For the text-containing cell, return its midpoint in [x, y] coordinate format. 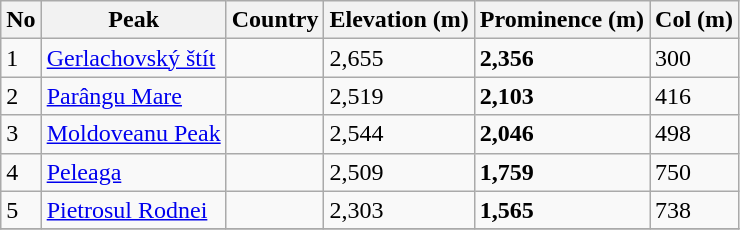
Elevation (m) [399, 20]
Col (m) [694, 20]
Country [275, 20]
Pietrosul Rodnei [134, 210]
1,565 [562, 210]
2 [21, 96]
1,759 [562, 172]
Peak [134, 20]
5 [21, 210]
2,303 [399, 210]
2,544 [399, 134]
498 [694, 134]
2,655 [399, 58]
750 [694, 172]
738 [694, 210]
2,103 [562, 96]
2,046 [562, 134]
300 [694, 58]
Peleaga [134, 172]
2,509 [399, 172]
1 [21, 58]
Gerlachovský štít [134, 58]
4 [21, 172]
Parângu Mare [134, 96]
Prominence (m) [562, 20]
416 [694, 96]
2,356 [562, 58]
2,519 [399, 96]
3 [21, 134]
No [21, 20]
Moldoveanu Peak [134, 134]
